Capture the cell that displays the provided text and extract its [X, Y] central coordinate. 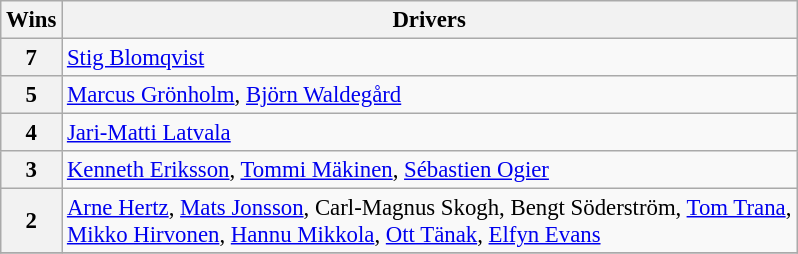
3 [32, 170]
Jari-Matti Latvala [430, 133]
7 [32, 58]
5 [32, 95]
4 [32, 133]
Wins [32, 20]
Kenneth Eriksson, Tommi Mäkinen, Sébastien Ogier [430, 170]
Drivers [430, 20]
Stig Blomqvist [430, 58]
Marcus Grönholm, Björn Waldegård [430, 95]
2 [32, 222]
Arne Hertz, Mats Jonsson, Carl-Magnus Skogh, Bengt Söderström, Tom Trana, Mikko Hirvonen, Hannu Mikkola, Ott Tänak, Elfyn Evans [430, 222]
